Provide the (x, y) coordinate of the cell's center where the given text is located.  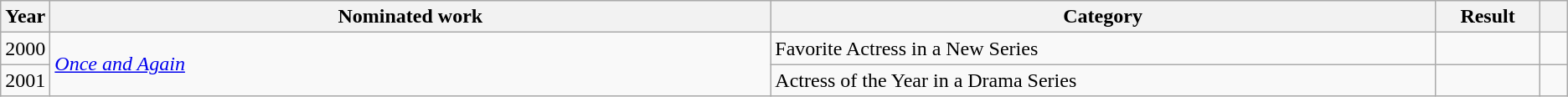
Actress of the Year in a Drama Series (1103, 80)
Once and Again (410, 64)
2000 (25, 48)
Category (1103, 17)
Nominated work (410, 17)
Result (1488, 17)
2001 (25, 80)
Favorite Actress in a New Series (1103, 48)
Year (25, 17)
